Locate the cell with the specified text and output its [x, y] center coordinate. 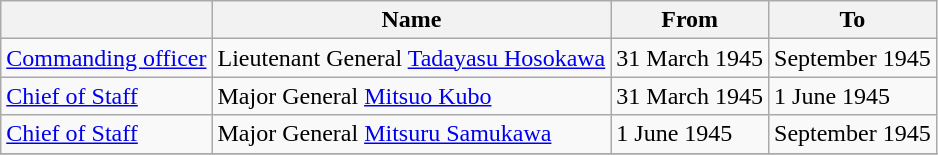
To [853, 20]
Major General Mitsuru Samukawa [412, 134]
Lieutenant General Tadayasu Hosokawa [412, 58]
From [690, 20]
Commanding officer [106, 58]
Major General Mitsuo Kubo [412, 96]
Name [412, 20]
